Find where the given text appears and provide that cell's center as [X, Y] coordinate. 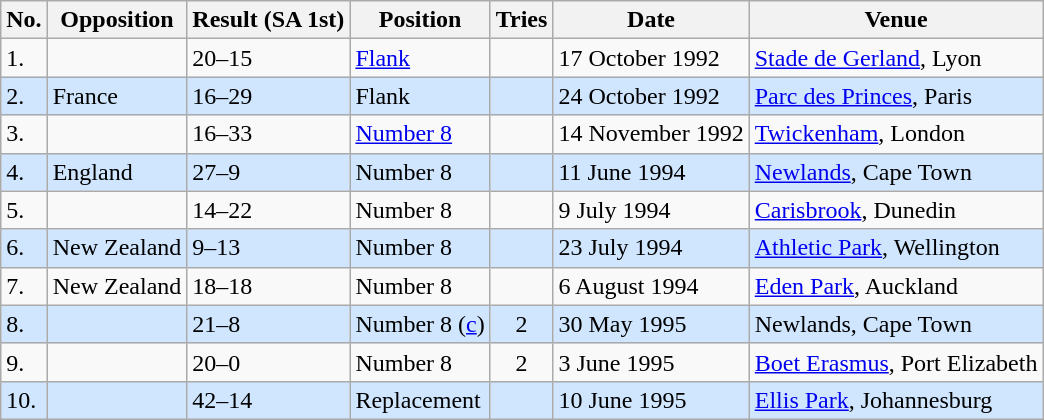
Twickenham, London [896, 134]
Venue [896, 20]
9 July 1994 [651, 210]
8. [24, 324]
9. [24, 362]
24 October 1992 [651, 96]
23 July 1994 [651, 248]
9–13 [268, 248]
3 June 1995 [651, 362]
No. [24, 20]
11 June 1994 [651, 172]
14–22 [268, 210]
Opposition [117, 20]
Position [420, 20]
1. [24, 58]
16–29 [268, 96]
10. [24, 400]
27–9 [268, 172]
France [117, 96]
Stade de Gerland, Lyon [896, 58]
17 October 1992 [651, 58]
18–18 [268, 286]
30 May 1995 [651, 324]
14 November 1992 [651, 134]
42–14 [268, 400]
Date [651, 20]
Athletic Park, Wellington [896, 248]
Number 8 (c) [420, 324]
Result (SA 1st) [268, 20]
16–33 [268, 134]
Replacement [420, 400]
6 August 1994 [651, 286]
6. [24, 248]
Tries [522, 20]
Carisbrook, Dunedin [896, 210]
Boet Erasmus, Port Elizabeth [896, 362]
3. [24, 134]
21–8 [268, 324]
7. [24, 286]
Eden Park, Auckland [896, 286]
Ellis Park, Johannesburg [896, 400]
10 June 1995 [651, 400]
England [117, 172]
20–0 [268, 362]
20–15 [268, 58]
4. [24, 172]
Parc des Princes, Paris [896, 96]
5. [24, 210]
2. [24, 96]
